Locate the cell with the specified text and output its [X, Y] center coordinate. 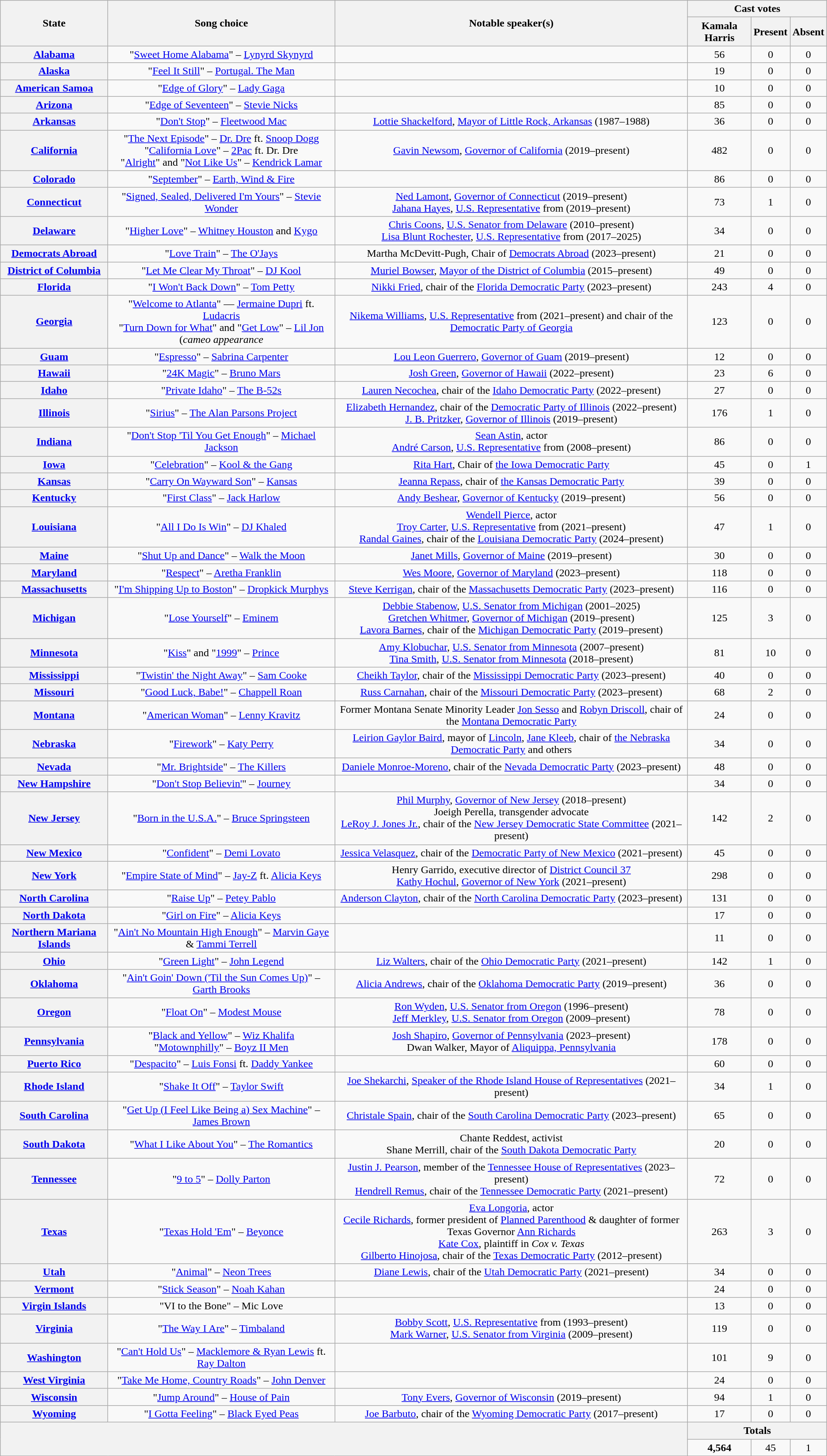
"Lose Yourself" – Eminem [221, 618]
Minnesota [54, 652]
Wyoming [54, 1414]
Kamala Harris [719, 32]
Indiana [54, 442]
119 [719, 1328]
South Dakota [54, 1144]
Tennessee [54, 1179]
Henry Garrido, executive director of District Council 37Kathy Hochul, Governor of New York (2021–present) [512, 876]
Lottie Shackelford, Mayor of Little Rock, Arkansas (1987–1988) [512, 122]
116 [719, 589]
243 [719, 287]
Kentucky [54, 498]
176 [719, 413]
Iowa [54, 464]
101 [719, 1357]
Alabama [54, 54]
"The Way I Are" – Timbaland [221, 1328]
Maryland [54, 572]
Oklahoma [54, 984]
19 [719, 71]
"I Gotta Feeling" – Black Eyed Peas [221, 1414]
Present [770, 32]
Georgia [54, 322]
78 [719, 1012]
Cheikh Taylor, chair of the Mississippi Democratic Party (2023–present) [512, 676]
Hawaii [54, 373]
Nikki Fried, chair of the Florida Democratic Party (2023–present) [512, 287]
Song choice [221, 23]
Virginia [54, 1328]
"Jump Around" – House of Pain [221, 1397]
"Black and Yellow" – Wiz Khalifa"Motownphilly" – Boyz II Men [221, 1041]
Illinois [54, 413]
"24K Magic" – Bruno Mars [221, 373]
"Girl on Fire" – Alicia Keys [221, 915]
Ron Wyden, U.S. Senator from Oregon (1996–present)Jeff Merkley, U.S. Senator from Oregon (2009–present) [512, 1012]
"Shake It Off" – Taylor Swift [221, 1087]
"Don't Stop Believin'" – Journey [221, 783]
"Love Train" – The O'Jays [221, 253]
Bobby Scott, U.S. Representative from (1993–present)Mark Warner, U.S. Senator from Virginia (2009–present) [512, 1328]
"Sirius" – The Alan Parsons Project [221, 413]
"First Class" – Jack Harlow [221, 498]
"Edge of Glory" – Lady Gaga [221, 88]
Nikema Williams, U.S. Representative from (2021–present) and chair of the Democratic Party of Georgia [512, 322]
"Carry On Wayward Son" – Kansas [221, 481]
Cast votes [757, 9]
Missouri [54, 692]
Maine [54, 555]
"September" – Earth, Wind & Fire [221, 179]
Notable speaker(s) [512, 23]
Wes Moore, Governor of Maryland (2023–present) [512, 572]
68 [719, 692]
Nevada [54, 767]
"Good Luck, Babe!" – Chappell Roan [221, 692]
South Carolina [54, 1115]
"What I Like About You" – The Romantics [221, 1144]
30 [719, 555]
Chris Coons, U.S. Senator from Delaware (2010–present)Lisa Blunt Rochester, U.S. Representative from (2017–2025) [512, 231]
"Let Me Clear My Throat" – DJ Kool [221, 270]
"9 to 5" – Dolly Parton [221, 1179]
"I Won't Back Down" – Tom Petty [221, 287]
Janet Mills, Governor of Maine (2019–present) [512, 555]
"Born in the U.S.A." – Bruce Springsteen [221, 818]
Utah [54, 1272]
47 [719, 527]
Florida [54, 287]
Absent [808, 32]
"Private Idaho" – The B-52s [221, 390]
"Empire State of Mind" – Jay-Z ft. Alicia Keys [221, 876]
"Feel It Still" – Portugal. The Man [221, 71]
"All I Do Is Win" – DJ Khaled [221, 527]
Colorado [54, 179]
Montana [54, 715]
Tony Evers, Governor of Wisconsin (2019–present) [512, 1397]
Russ Carnahan, chair of the Missouri Democratic Party (2023–present) [512, 692]
"American Woman" – Lenny Kravitz [221, 715]
North Dakota [54, 915]
"Ain't No Mountain High Enough" – Marvin Gaye & Tammi Terrell [221, 938]
Democrats Abroad [54, 253]
"Edge of Seventeen" – Stevie Nicks [221, 105]
Joe Barbuto, chair of the Wyoming Democratic Party (2017–present) [512, 1414]
"Sweet Home Alabama" – Lynyrd Skynyrd [221, 54]
85 [719, 105]
"Confident" – Demi Lovato [221, 853]
125 [719, 618]
13 [719, 1306]
"Don't Stop 'Til You Get Enough" – Michael Jackson [221, 442]
"Kiss" and "1999" – Prince [221, 652]
Virgin Islands [54, 1306]
81 [719, 652]
Lauren Necochea, chair of the Idaho Democratic Party (2022–present) [512, 390]
123 [719, 322]
Leirion Gaylor Baird, mayor of Lincoln, Jane Kleeb, chair of the Nebraska Democratic Party and others [512, 744]
Josh Shapiro, Governor of Pennsylvania (2023–present)Dwan Walker, Mayor of Aliquippa, Pennsylvania [512, 1041]
Andy Beshear, Governor of Kentucky (2019–present) [512, 498]
Mississippi [54, 676]
9 [770, 1357]
Joe Shekarchi, Speaker of the Rhode Island House of Representatives (2021–present) [512, 1087]
Josh Green, Governor of Hawaii (2022–present) [512, 373]
Anderson Clayton, chair of the North Carolina Democratic Party (2023–present) [512, 898]
72 [719, 1179]
Chante Reddest, activistShane Merrill, chair of the South Dakota Democratic Party [512, 1144]
131 [719, 898]
"Welcome to Atlanta" — Jermaine Dupri ft. Ludacris"Turn Down for What" and "Get Low" – Lil Jon (cameo appearance [221, 322]
118 [719, 572]
Arkansas [54, 122]
Lou Leon Guerrero, Governor of Guam (2019–present) [512, 357]
"Espresso" – Sabrina Carpenter [221, 357]
Delaware [54, 231]
4,564 [719, 1447]
Massachusetts [54, 589]
Amy Klobuchar, U.S. Senator from Minnesota (2007–present)Tina Smith, U.S. Senator from Minnesota (2018–present) [512, 652]
New Hampshire [54, 783]
Liz Walters, chair of the Ohio Democratic Party (2021–present) [512, 961]
New Mexico [54, 853]
Martha McDevitt-Pugh, Chair of Democrats Abroad (2023–present) [512, 253]
Ohio [54, 961]
Daniele Monroe-Moreno, chair of the Nevada Democratic Party (2023–present) [512, 767]
"Texas Hold 'Em" – Beyonce [221, 1232]
Jeanna Repass, chair of the Kansas Democratic Party [512, 481]
48 [719, 767]
"I'm Shipping Up to Boston" – Dropkick Murphys [221, 589]
"Stick Season" – Noah Kahan [221, 1289]
New York [54, 876]
298 [719, 876]
"Signed, Sealed, Delivered I'm Yours" – Stevie Wonder [221, 201]
Ned Lamont, Governor of Connecticut (2019–present)Jahana Hayes, U.S. Representative from (2019–present) [512, 201]
"Shut Up and Dance" – Walk the Moon [221, 555]
West Virginia [54, 1380]
State [54, 23]
11 [719, 938]
"Animal" – Neon Trees [221, 1272]
Diane Lewis, chair of the Utah Democratic Party (2021–present) [512, 1272]
65 [719, 1115]
"Twistin' the Night Away" – Sam Cooke [221, 676]
"Get Up (I Feel Like Being a) Sex Machine" – James Brown [221, 1115]
94 [719, 1397]
6 [770, 373]
73 [719, 201]
Sean Astin, actorAndré Carson, U.S. Representative from (2008–present) [512, 442]
Kansas [54, 481]
Northern Mariana Islands [54, 938]
40 [719, 676]
Louisiana [54, 527]
Alaska [54, 71]
Wisconsin [54, 1397]
39 [719, 481]
Rita Hart, Chair of the Iowa Democratic Party [512, 464]
"Despacito" – Luis Fonsi ft. Daddy Yankee [221, 1064]
Nebraska [54, 744]
"Raise Up" – Petey Pablo [221, 898]
Christale Spain, chair of the South Carolina Democratic Party (2023–present) [512, 1115]
"Can't Hold Us" – Macklemore & Ryan Lewis ft. Ray Dalton [221, 1357]
"Respect" – Aretha Franklin [221, 572]
Puerto Rico [54, 1064]
District of Columbia [54, 270]
23 [719, 373]
Arizona [54, 105]
"Take Me Home, Country Roads" – John Denver [221, 1380]
21 [719, 253]
"Float On" – Modest Mouse [221, 1012]
"VI to the Bone" – Mic Love [221, 1306]
49 [719, 270]
Texas [54, 1232]
"Higher Love" – Whitney Houston and Kygo [221, 231]
Elizabeth Hernandez, chair of the Democratic Party of Illinois (2022–present)J. B. Pritzker, Governor of Illinois (2019–present) [512, 413]
Wendell Pierce, actorTroy Carter, U.S. Representative from (2021–present)Randal Gaines, chair of the Louisiana Democratic Party (2024–present) [512, 527]
Muriel Bowser, Mayor of the District of Columbia (2015–present) [512, 270]
Gavin Newsom, Governor of California (2019–present) [512, 150]
Idaho [54, 390]
Guam [54, 357]
Pennsylvania [54, 1041]
178 [719, 1041]
"Don't Stop" – Fleetwood Mac [221, 122]
Michigan [54, 618]
North Carolina [54, 898]
California [54, 150]
American Samoa [54, 88]
"Firework" – Katy Perry [221, 744]
Steve Kerrigan, chair of the Massachusetts Democratic Party (2023–present) [512, 589]
"Mr. Brightside" – The Killers [221, 767]
263 [719, 1232]
12 [719, 357]
"The Next Episode" – Dr. Dre ft. Snoop Dogg"California Love" – 2Pac ft. Dr. Dre "Alright" and "Not Like Us" – Kendrick Lamar [221, 150]
27 [719, 390]
Alicia Andrews, chair of the Oklahoma Democratic Party (2019–present) [512, 984]
482 [719, 150]
Oregon [54, 1012]
Connecticut [54, 201]
"Ain't Goin' Down ('Til the Sun Comes Up)" – Garth Brooks [221, 984]
Totals [757, 1430]
Rhode Island [54, 1087]
"Green Light" – John Legend [221, 961]
New Jersey [54, 818]
Former Montana Senate Minority Leader Jon Sesso and Robyn Driscoll, chair of the Montana Democratic Party [512, 715]
Washington [54, 1357]
60 [719, 1064]
Jessica Velasquez, chair of the Democratic Party of New Mexico (2021–present) [512, 853]
"Celebration" – Kool & the Gang [221, 464]
4 [770, 287]
Vermont [54, 1289]
20 [719, 1144]
